Find where the given text appears and provide that cell's center as [X, Y] coordinate. 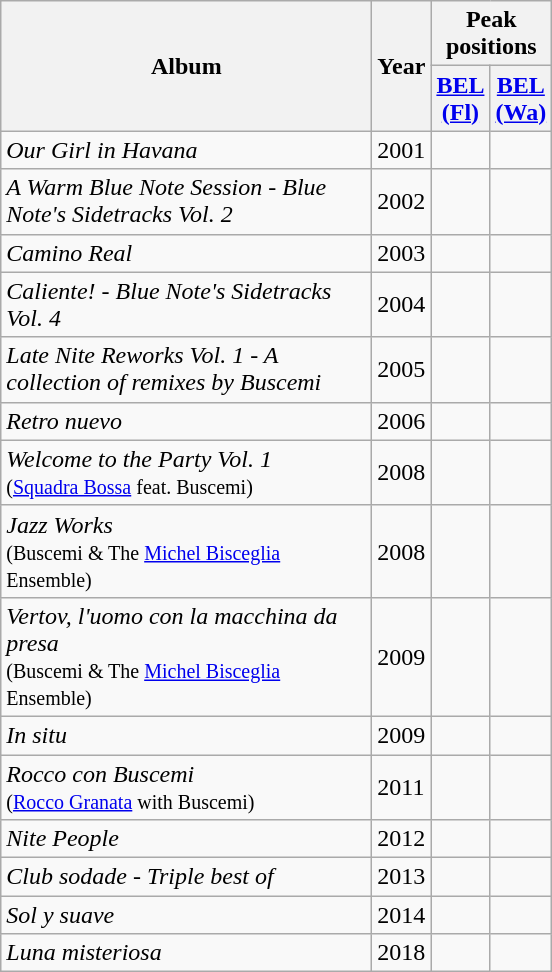
Our Girl in Havana [186, 150]
Welcome to the Party Vol. 1 (Squadra Bossa feat. Buscemi) [186, 472]
Peak positions [492, 34]
2012 [402, 839]
Sol y suave [186, 915]
2004 [402, 304]
Late Nite Reworks Vol. 1 - A collection of remixes by Buscemi [186, 370]
2013 [402, 877]
Caliente! - Blue Note's Sidetracks Vol. 4 [186, 304]
2001 [402, 150]
2018 [402, 953]
2002 [402, 202]
2014 [402, 915]
2005 [402, 370]
Jazz Works (Buscemi & The Michel Bisceglia Ensemble) [186, 551]
Vertov, l'uomo con la macchina da presa (Buscemi & The Michel Bisceglia Ensemble) [186, 656]
Club sodade - Triple best of [186, 877]
2011 [402, 786]
2006 [402, 421]
BEL(Wa) [521, 98]
BEL(Fl) [460, 98]
A Warm Blue Note Session - Blue Note's Sidetracks Vol. 2 [186, 202]
Camino Real [186, 253]
Album [186, 66]
In situ [186, 735]
2003 [402, 253]
Rocco con Buscemi (Rocco Granata with Buscemi) [186, 786]
Retro nuevo [186, 421]
Year [402, 66]
Luna misteriosa [186, 953]
Nite People [186, 839]
